Capture the cell that displays the provided text and extract its [x, y] central coordinate. 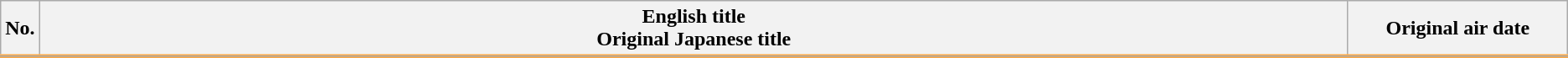
No. [20, 29]
English title Original Japanese title [694, 29]
Original air date [1457, 29]
